Identify which cell holds the provided text, then report its [X, Y] central coordinate. 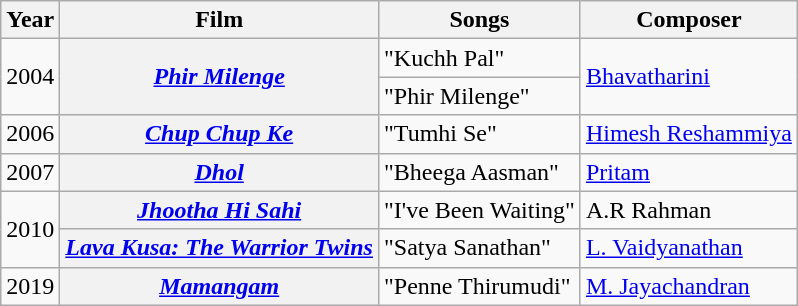
Mamangam [220, 286]
2010 [30, 229]
Pritam [688, 172]
Composer [688, 20]
"I've Been Waiting" [479, 210]
"Phir Milenge" [479, 96]
M. Jayachandran [688, 286]
"Satya Sanathan" [479, 248]
"Penne Thirumudi" [479, 286]
Film [220, 20]
L. Vaidyanathan [688, 248]
Himesh Reshammiya [688, 134]
"Tumhi Se" [479, 134]
Chup Chup Ke [220, 134]
A.R Rahman [688, 210]
2007 [30, 172]
"Kuchh Pal" [479, 58]
Songs [479, 20]
Phir Milenge [220, 77]
Dhol [220, 172]
Bhavatharini [688, 77]
Year [30, 20]
Lava Kusa: The Warrior Twins [220, 248]
Jhootha Hi Sahi [220, 210]
2004 [30, 77]
"Bheega Aasman" [479, 172]
2019 [30, 286]
2006 [30, 134]
